Determine the [x, y] coordinate at the center of the cell enclosing the given text.  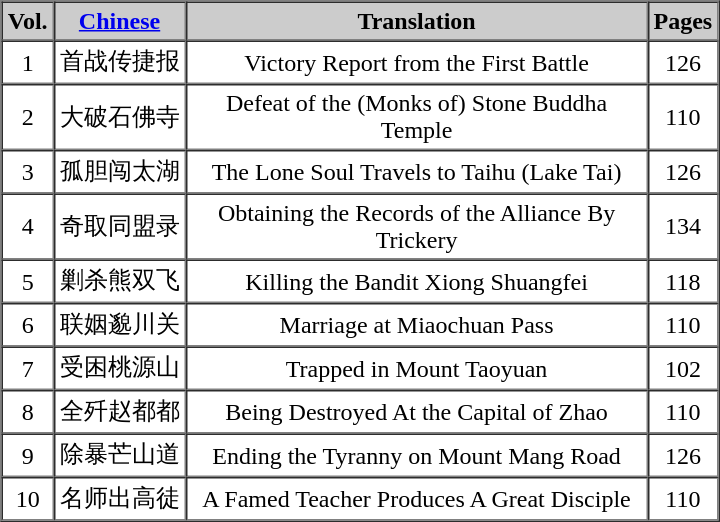
全歼赵都都 [120, 412]
名师出高徒 [120, 499]
A Famed Teacher Produces A Great Disciple [417, 499]
Killing the Bandit Xiong Shuangfei [417, 282]
Being Destroyed At the Capital of Zhao [417, 412]
10 [28, 499]
除暴芒山道 [120, 456]
Obtaining the Records of the Alliance By Trickery [417, 227]
1 [28, 62]
孤胆闯太湖 [120, 172]
Marriage at Miaochuan Pass [417, 325]
134 [684, 227]
102 [684, 368]
受困桃源山 [120, 368]
Victory Report from the First Battle [417, 62]
8 [28, 412]
剿杀熊双飞 [120, 282]
Defeat of the (Monks of) Stone Buddha Temple [417, 117]
联姻邈川关 [120, 325]
首战传捷报 [120, 62]
3 [28, 172]
Translation [417, 22]
The Lone Soul Travels to Taihu (Lake Tai) [417, 172]
5 [28, 282]
118 [684, 282]
大破石佛寺 [120, 117]
Vol. [28, 22]
Chinese [120, 22]
4 [28, 227]
Ending the Tyranny on Mount Mang Road [417, 456]
Pages [684, 22]
6 [28, 325]
2 [28, 117]
奇取同盟录 [120, 227]
Trapped in Mount Taoyuan [417, 368]
7 [28, 368]
9 [28, 456]
